Detect which cell encompasses the target text, then output its (x, y) center coordinate. 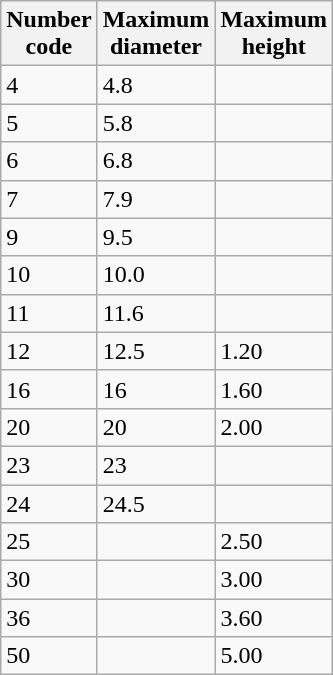
10.0 (156, 275)
30 (49, 580)
1.20 (274, 351)
4 (49, 85)
36 (49, 618)
11 (49, 313)
5.00 (274, 656)
5.8 (156, 123)
10 (49, 275)
1.60 (274, 389)
4.8 (156, 85)
5 (49, 123)
11.6 (156, 313)
Maximumheight (274, 34)
2.50 (274, 542)
24.5 (156, 503)
6 (49, 161)
25 (49, 542)
6.8 (156, 161)
2.00 (274, 427)
3.60 (274, 618)
3.00 (274, 580)
9 (49, 237)
Numbercode (49, 34)
24 (49, 503)
9.5 (156, 237)
7.9 (156, 199)
Maximumdiameter (156, 34)
12.5 (156, 351)
50 (49, 656)
12 (49, 351)
7 (49, 199)
